Output the [x, y] coordinate of the center of the cell containing the given text.  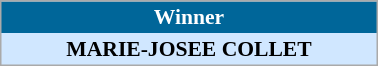
Winner [189, 17]
MARIE-JOSEE COLLET [189, 49]
